For the text-containing cell, return its midpoint in [X, Y] coordinate format. 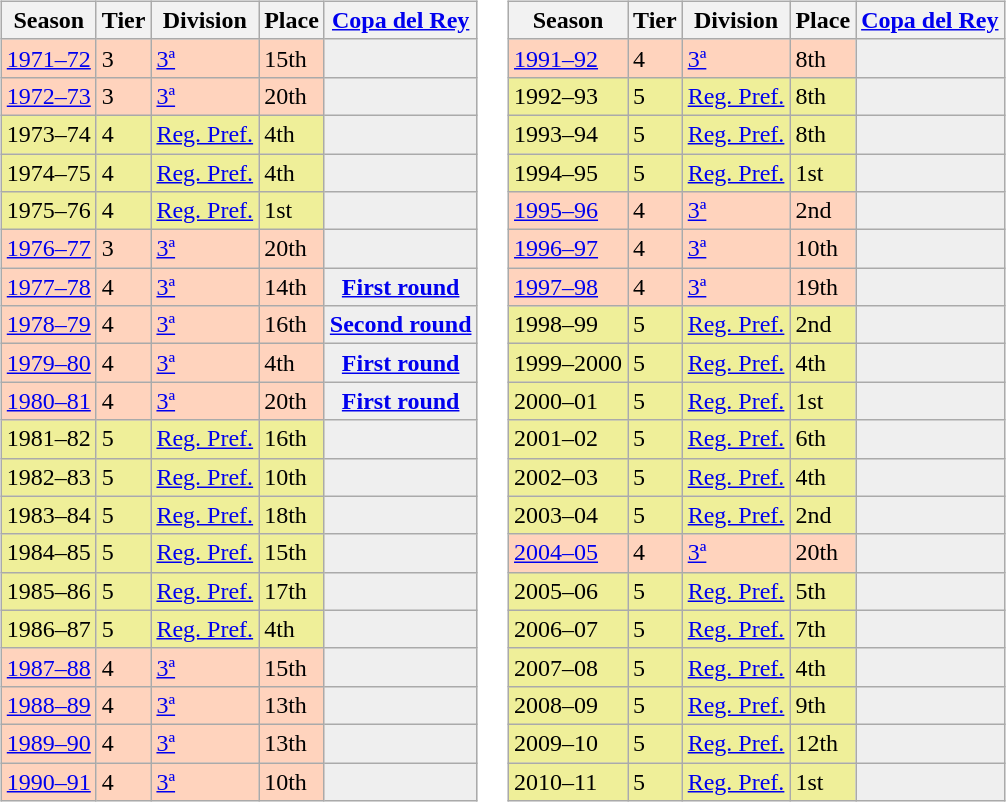
12th [823, 743]
1978–79 [48, 325]
1976–77 [48, 249]
14th [292, 287]
1974–75 [48, 173]
1977–78 [48, 287]
1995–96 [568, 211]
1998–99 [568, 325]
2005–06 [568, 591]
2003–04 [568, 515]
2009–10 [568, 743]
1983–84 [48, 515]
2006–07 [568, 629]
1988–89 [48, 705]
1972–73 [48, 96]
2000–01 [568, 401]
17th [292, 591]
1981–82 [48, 439]
1990–91 [48, 781]
1992–93 [568, 96]
1971–72 [48, 58]
18th [292, 515]
1997–98 [568, 287]
1984–85 [48, 553]
5th [823, 591]
1975–76 [48, 211]
Second round [400, 325]
9th [823, 705]
1994–95 [568, 173]
2002–03 [568, 477]
2004–05 [568, 553]
19th [823, 287]
2008–09 [568, 705]
1982–83 [48, 477]
2001–02 [568, 439]
1987–88 [48, 667]
1989–90 [48, 743]
1999–2000 [568, 363]
1985–86 [48, 591]
2010–11 [568, 781]
1991–92 [568, 58]
1986–87 [48, 629]
6th [823, 439]
7th [823, 629]
1993–94 [568, 134]
1973–74 [48, 134]
1996–97 [568, 249]
2007–08 [568, 667]
1980–81 [48, 401]
1979–80 [48, 363]
